Output the [X, Y] coordinate of the center of the cell containing the given text.  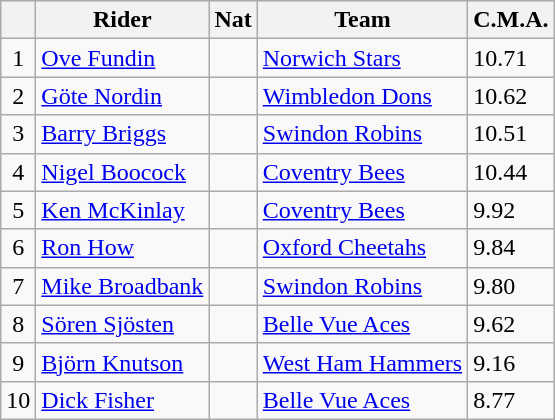
1 [18, 58]
Mike Broadbank [122, 286]
Göte Nordin [122, 96]
9.16 [511, 362]
9.62 [511, 324]
Nat [233, 20]
10 [18, 400]
10.62 [511, 96]
8.77 [511, 400]
5 [18, 210]
Barry Briggs [122, 134]
4 [18, 172]
Norwich Stars [362, 58]
Ron How [122, 248]
8 [18, 324]
West Ham Hammers [362, 362]
Sören Sjösten [122, 324]
2 [18, 96]
C.M.A. [511, 20]
6 [18, 248]
9.80 [511, 286]
Björn Knutson [122, 362]
10.44 [511, 172]
Ove Fundin [122, 58]
10.71 [511, 58]
Oxford Cheetahs [362, 248]
9.84 [511, 248]
Dick Fisher [122, 400]
Ken McKinlay [122, 210]
3 [18, 134]
Rider [122, 20]
7 [18, 286]
9 [18, 362]
Team [362, 20]
9.92 [511, 210]
Nigel Boocock [122, 172]
Wimbledon Dons [362, 96]
10.51 [511, 134]
